Determine the [x, y] coordinate at the center of the cell enclosing the given text.  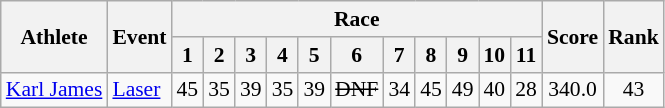
10 [494, 55]
3 [251, 55]
7 [399, 55]
28 [526, 90]
49 [463, 90]
8 [431, 55]
40 [494, 90]
11 [526, 55]
6 [356, 55]
1 [187, 55]
2 [219, 55]
Race [356, 19]
Laser [139, 90]
Rank [634, 36]
Score [572, 36]
4 [283, 55]
9 [463, 55]
DNF [356, 90]
43 [634, 90]
Karl James [54, 90]
340.0 [572, 90]
5 [314, 55]
Event [139, 36]
Athlete [54, 36]
34 [399, 90]
